Detect which cell encompasses the target text, then output its (X, Y) center coordinate. 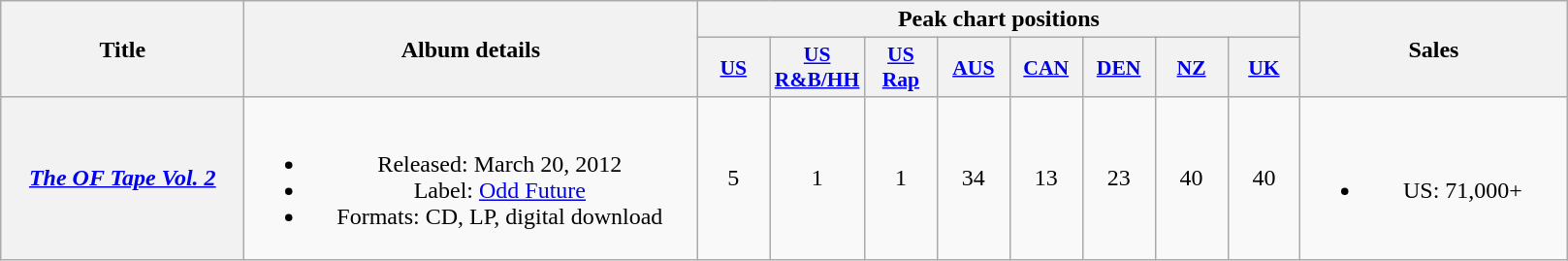
UK (1264, 68)
Title (122, 49)
US (733, 68)
NZ (1191, 68)
The OF Tape Vol. 2 (122, 179)
US R&B/HH (817, 68)
US: 71,000+ (1433, 179)
23 (1119, 179)
CAN (1045, 68)
Album details (471, 49)
USRap (900, 68)
AUS (974, 68)
5 (733, 179)
34 (974, 179)
Peak chart positions (999, 19)
Released: March 20, 2012Label: Odd FutureFormats: CD, LP, digital download (471, 179)
13 (1045, 179)
Sales (1433, 49)
DEN (1119, 68)
